Determine the [X, Y] coordinate at the center of the cell enclosing the given text.  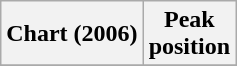
Peakposition [189, 34]
Chart (2006) [72, 34]
